Capture the cell that displays the provided text and extract its [x, y] central coordinate. 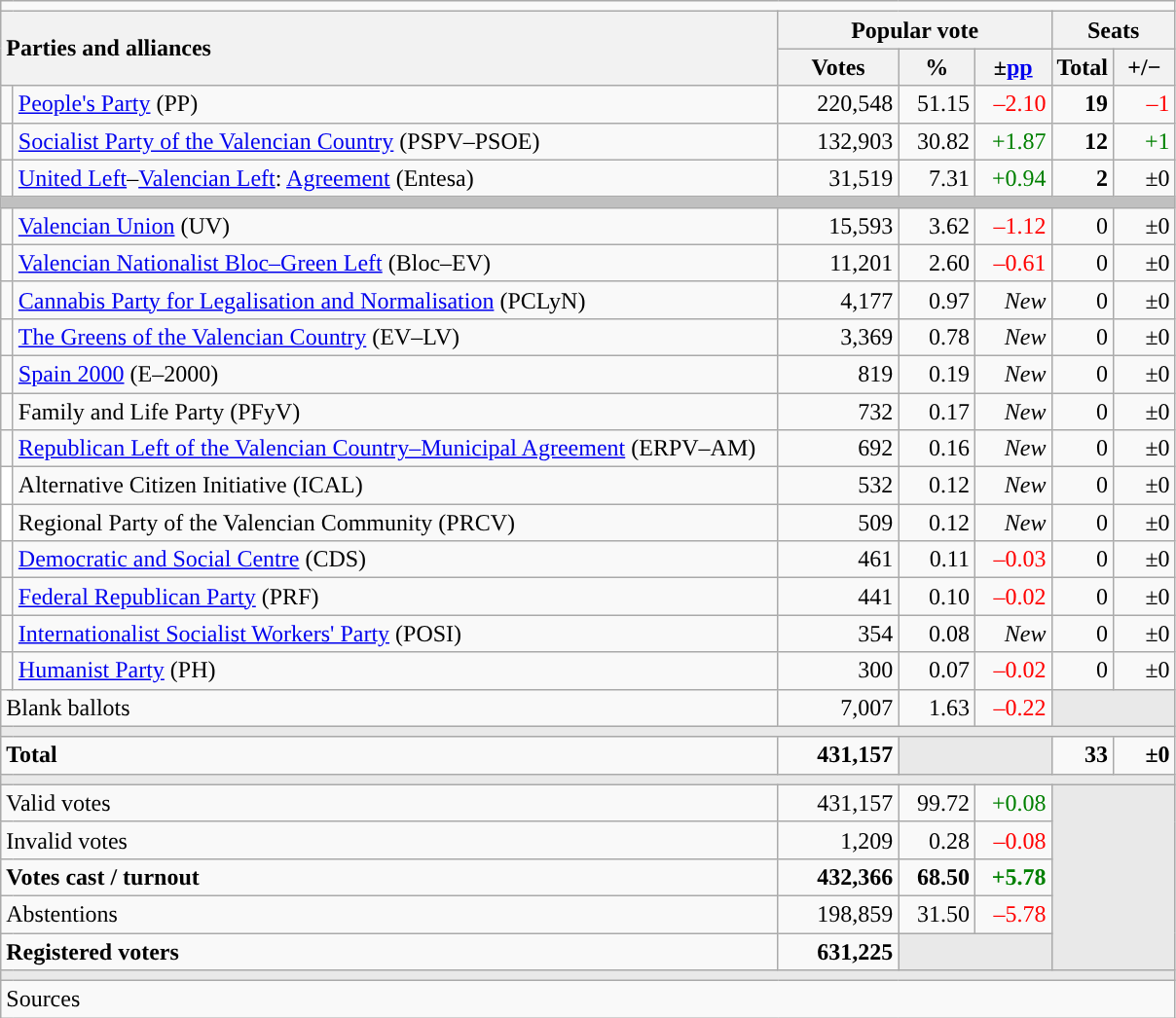
1,209 [838, 840]
Regional Party of the Valencian Community (PRCV) [395, 523]
0.07 [937, 671]
The Greens of the Valencian Country (EV–LV) [395, 337]
0.17 [937, 412]
461 [838, 560]
–5.78 [1012, 914]
0.11 [937, 560]
–1 [1145, 104]
+1 [1145, 141]
0.16 [937, 449]
Votes cast / turnout [389, 877]
432,366 [838, 877]
–2.10 [1012, 104]
300 [838, 671]
11,201 [838, 263]
Socialist Party of the Valencian Country (PSPV–PSOE) [395, 141]
3.62 [937, 226]
Valid votes [389, 803]
+0.94 [1012, 178]
Republican Left of the Valencian Country–Municipal Agreement (ERPV–AM) [395, 449]
–0.03 [1012, 560]
31,519 [838, 178]
Parties and alliances [389, 49]
2.60 [937, 263]
–0.22 [1012, 708]
0.97 [937, 300]
+1.87 [1012, 141]
Spain 2000 (E–2000) [395, 374]
Family and Life Party (PFyV) [395, 412]
819 [838, 374]
132,903 [838, 141]
354 [838, 634]
0.78 [937, 337]
Internationalist Socialist Workers' Party (POSI) [395, 634]
30.82 [937, 141]
0.08 [937, 634]
631,225 [838, 951]
Alternative Citizen Initiative (ICAL) [395, 486]
7.31 [937, 178]
Invalid votes [389, 840]
Registered voters [389, 951]
+0.08 [1012, 803]
People's Party (PP) [395, 104]
Blank ballots [389, 708]
15,593 [838, 226]
Seats [1114, 30]
220,548 [838, 104]
7,007 [838, 708]
Valencian Nationalist Bloc–Green Left (Bloc–EV) [395, 263]
United Left–Valencian Left: Agreement (Entesa) [395, 178]
0.10 [937, 597]
19 [1083, 104]
99.72 [937, 803]
3,369 [838, 337]
Humanist Party (PH) [395, 671]
33 [1083, 755]
198,859 [838, 914]
2 [1083, 178]
+/− [1145, 67]
31.50 [937, 914]
–0.61 [1012, 263]
–0.08 [1012, 840]
732 [838, 412]
68.50 [937, 877]
12 [1083, 141]
Votes [838, 67]
509 [838, 523]
Valencian Union (UV) [395, 226]
+5.78 [1012, 877]
Democratic and Social Centre (CDS) [395, 560]
0.19 [937, 374]
441 [838, 597]
±pp [1012, 67]
Abstentions [389, 914]
Sources [588, 1000]
Popular vote [915, 30]
532 [838, 486]
692 [838, 449]
4,177 [838, 300]
Cannabis Party for Legalisation and Normalisation (PCLyN) [395, 300]
Federal Republican Party (PRF) [395, 597]
1.63 [937, 708]
–1.12 [1012, 226]
0.28 [937, 840]
% [937, 67]
51.15 [937, 104]
